Return (X, Y) of the center of cell containing provided text 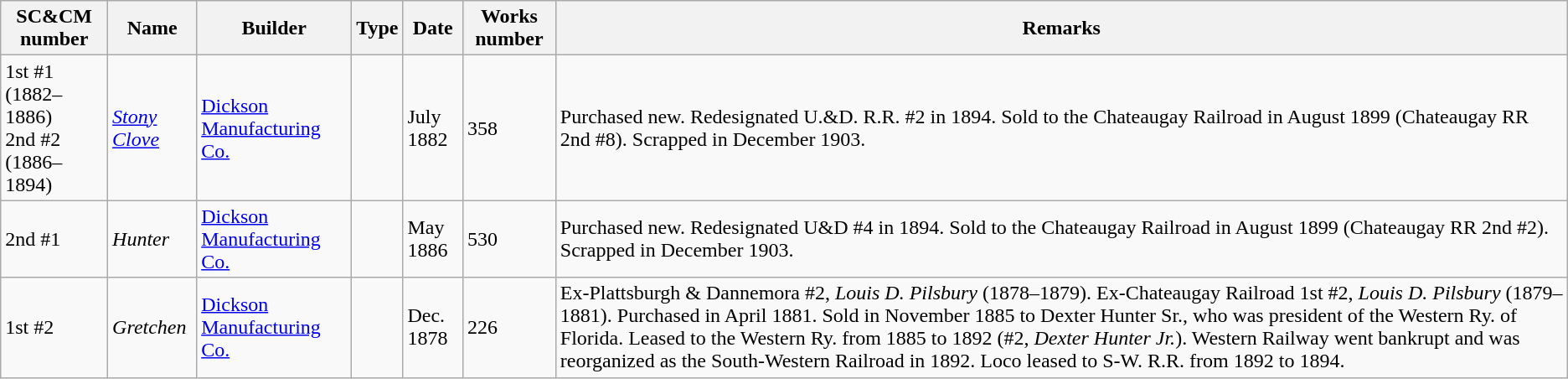
Builder (275, 29)
1st #1 (1882–1886)2nd #2 (1886–1894) (54, 127)
Name (152, 29)
Type (377, 29)
358 (509, 127)
Purchased new. Redesignated U.&D. R.R. #2 in 1894. Sold to the Chateaugay Railroad in August 1899 (Chateaugay RR 2nd #8). Scrapped in December 1903. (1061, 127)
Hunter (152, 239)
Works number (509, 29)
2nd #1 (54, 239)
July 1882 (433, 127)
May 1886 (433, 239)
530 (509, 239)
Gretchen (152, 327)
226 (509, 327)
Purchased new. Redesignated U&D #4 in 1894. Sold to the Chateaugay Railroad in August 1899 (Chateaugay RR 2nd #2). Scrapped in December 1903. (1061, 239)
Date (433, 29)
1st #2 (54, 327)
Remarks (1061, 29)
SC&CM number (54, 29)
Stony Clove (152, 127)
Dec. 1878 (433, 327)
